Detect which cell encompasses the target text, then output its (x, y) center coordinate. 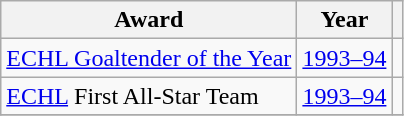
ECHL Goaltender of the Year (149, 58)
ECHL First All-Star Team (149, 96)
Year (344, 20)
Award (149, 20)
